Find where the given text appears and provide that cell's center as (X, Y) coordinate. 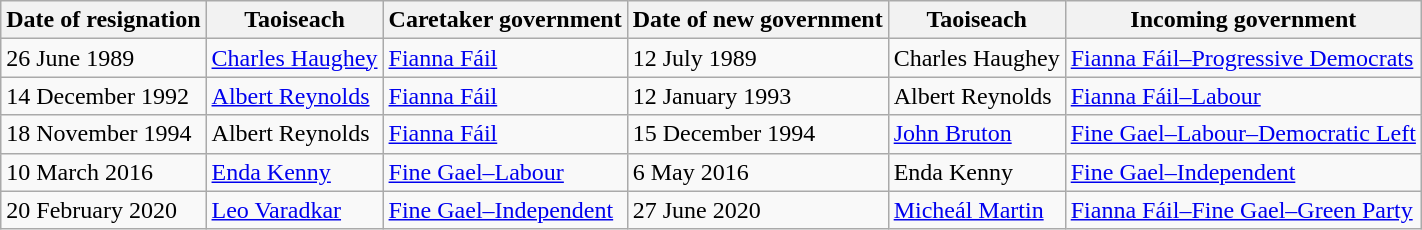
10 March 2016 (104, 172)
Date of new government (758, 20)
Caretaker government (505, 20)
Date of resignation (104, 20)
Fianna Fáil–Progressive Democrats (1243, 58)
6 May 2016 (758, 172)
Fine Gael–Labour–Democratic Left (1243, 134)
Fine Gael–Labour (505, 172)
14 December 1992 (104, 96)
Fianna Fáil–Labour (1243, 96)
Leo Varadkar (294, 210)
15 December 1994 (758, 134)
18 November 1994 (104, 134)
20 February 2020 (104, 210)
Incoming government (1243, 20)
26 June 1989 (104, 58)
12 January 1993 (758, 96)
27 June 2020 (758, 210)
John Bruton (976, 134)
Fianna Fáil–Fine Gael–Green Party (1243, 210)
Micheál Martin (976, 210)
12 July 1989 (758, 58)
